Search for the cell housing the specified text and yield its (x, y) center coordinate. 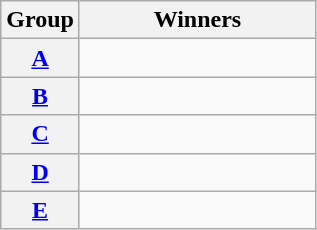
E (40, 210)
B (40, 96)
D (40, 172)
A (40, 58)
C (40, 134)
Winners (197, 20)
Group (40, 20)
